Identify which cell holds the provided text, then report its (X, Y) central coordinate. 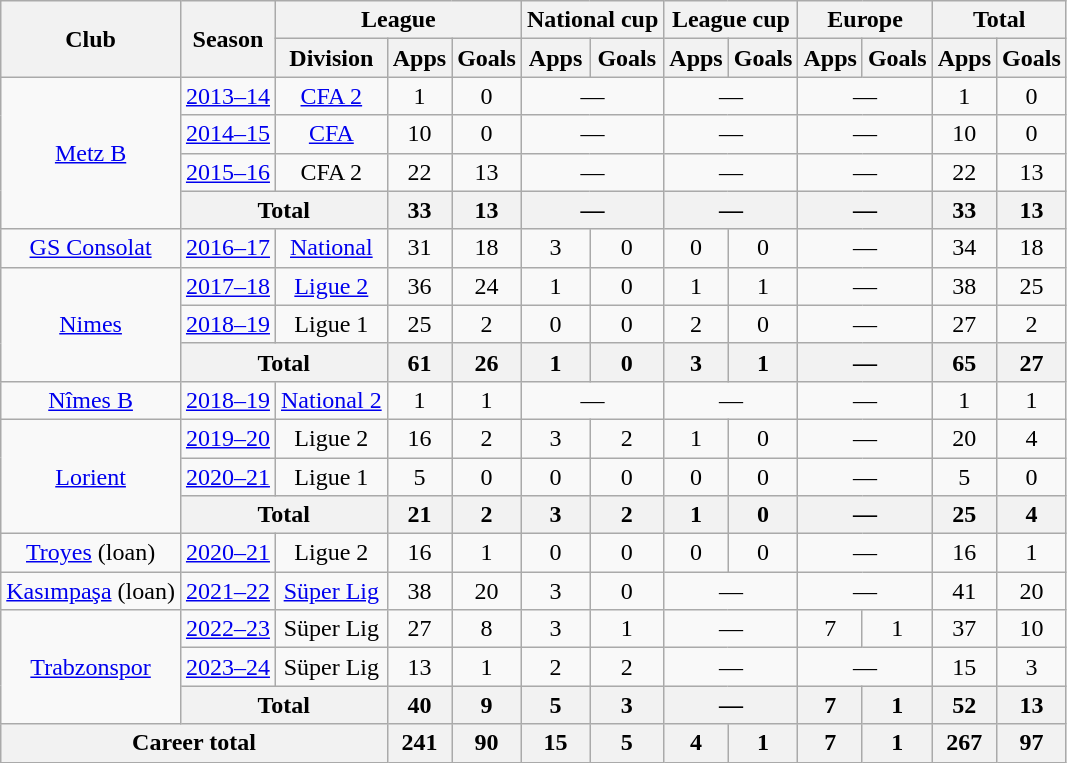
24 (487, 286)
31 (419, 248)
National cup (592, 20)
52 (964, 705)
Troyes (loan) (91, 553)
41 (964, 591)
9 (487, 705)
Nimes (91, 324)
Lorient (91, 476)
Nîmes B (91, 400)
National (331, 248)
2013–14 (228, 96)
26 (487, 362)
2017–18 (228, 286)
Europe (865, 20)
40 (419, 705)
2016–17 (228, 248)
Division (331, 58)
65 (964, 362)
2019–20 (228, 438)
241 (419, 743)
League cup (731, 20)
267 (964, 743)
37 (964, 629)
2023–24 (228, 667)
League (398, 20)
CFA (331, 134)
Career total (194, 743)
GS Consolat (91, 248)
Trabzonspor (91, 667)
National 2 (331, 400)
Season (228, 39)
2015–16 (228, 172)
2021–22 (228, 591)
8 (487, 629)
Kasımpaşa (loan) (91, 591)
Metz B (91, 153)
2022–23 (228, 629)
61 (419, 362)
34 (964, 248)
2014–15 (228, 134)
97 (1032, 743)
36 (419, 286)
Club (91, 39)
21 (419, 515)
90 (487, 743)
